Output the (x, y) coordinate of the center of the cell containing the given text.  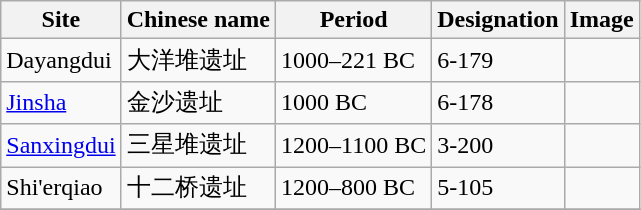
三星堆遗址 (198, 146)
十二桥遗址 (198, 188)
Image (602, 20)
6-178 (498, 102)
5-105 (498, 188)
Designation (498, 20)
1200–800 BC (354, 188)
Jinsha (61, 102)
Chinese name (198, 20)
Dayangdui (61, 60)
6-179 (498, 60)
1200–1100 BC (354, 146)
1000–221 BC (354, 60)
1000 BC (354, 102)
3-200 (498, 146)
Shi'erqiao (61, 188)
金沙遗址 (198, 102)
Site (61, 20)
Sanxingdui (61, 146)
大洋堆遗址 (198, 60)
Period (354, 20)
